Output the [X, Y] coordinate of the center of the cell containing the given text.  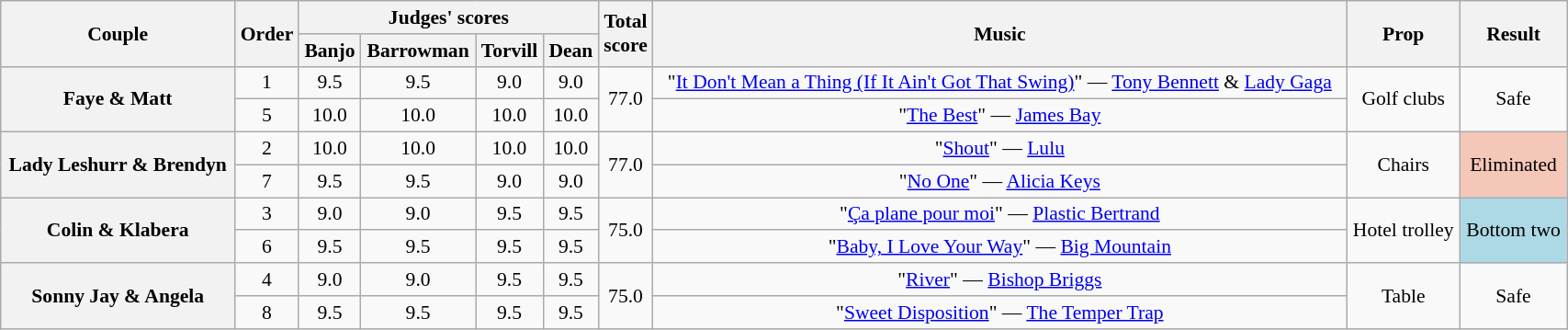
Banjo [329, 51]
Colin & Klabera [118, 230]
"No One" — Alicia Keys [999, 181]
Result [1513, 33]
Hotel trolley [1404, 230]
1 [267, 83]
5 [267, 116]
"The Best" — James Bay [999, 116]
2 [267, 149]
3 [267, 214]
"Baby, I Love Your Way" — Big Mountain [999, 247]
Torvill [510, 51]
"It Don't Mean a Thing (If It Ain't Got That Swing)" — Tony Bennett & Lady Gaga [999, 83]
Barrowman [419, 51]
Totalscore [625, 33]
"Ça plane pour moi" — Plastic Bertrand [999, 214]
Judges' scores [448, 17]
"Sweet Disposition" — The Temper Trap [999, 313]
Dean [570, 51]
Order [267, 33]
Eliminated [1513, 165]
Lady Leshurr & Brendyn [118, 165]
Chairs [1404, 165]
Golf clubs [1404, 99]
8 [267, 313]
6 [267, 247]
Table [1404, 296]
"Shout" — Lulu [999, 149]
"River" — Bishop Briggs [999, 279]
Sonny Jay & Angela [118, 296]
Music [999, 33]
Couple [118, 33]
4 [267, 279]
7 [267, 181]
Prop [1404, 33]
Bottom two [1513, 230]
Faye & Matt [118, 99]
